From the cell containing the given text, extract its center point as [X, Y] coordinate. 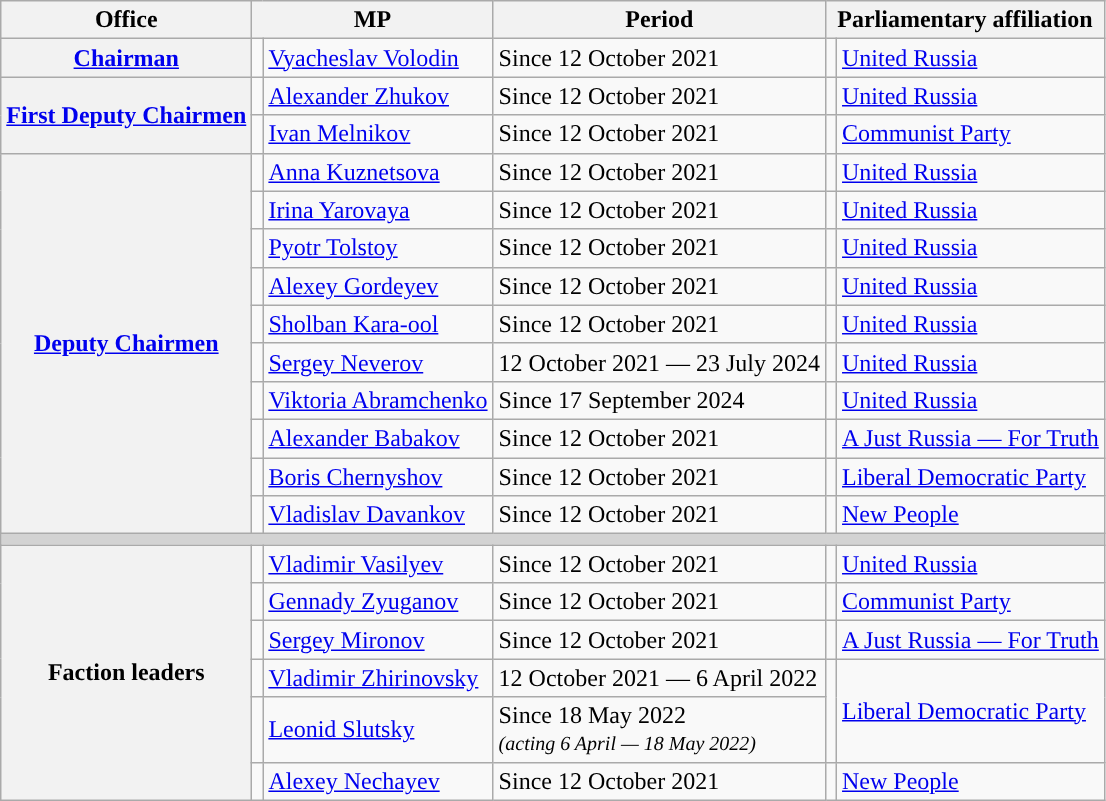
MP [372, 20]
Sholban Kara-ool [378, 324]
Deputy Chairmen [126, 344]
Period [659, 20]
Ivan Melnikov [378, 134]
Irina Yarovaya [378, 210]
Vladislav Davankov [378, 515]
Since 17 September 2024 [659, 400]
Parliamentary affiliation [964, 20]
Chairman [126, 58]
Alexander Zhukov [378, 96]
Viktoria Abramchenko [378, 400]
Pyotr Tolstoy [378, 248]
Leonid Slutsky [378, 730]
Anna Kuznetsova [378, 172]
12 October 2021 — 6 April 2022 [659, 678]
Since 18 May 2022(acting 6 April — 18 May 2022) [659, 730]
Boris Chernyshov [378, 477]
Vladimir Vasilyev [378, 564]
Vyacheslav Volodin [378, 58]
Office [126, 20]
12 October 2021 — 23 July 2024 [659, 362]
First Deputy Chairmen [126, 115]
Alexander Babakov [378, 438]
Faction leaders [126, 672]
Alexey Gordeyev [378, 286]
Vladimir Zhirinovsky [378, 678]
Gennady Zyuganov [378, 602]
Sergey Neverov [378, 362]
Sergey Mironov [378, 640]
Alexey Nechayev [378, 781]
